Find where the given text appears and provide that cell's center as [x, y] coordinate. 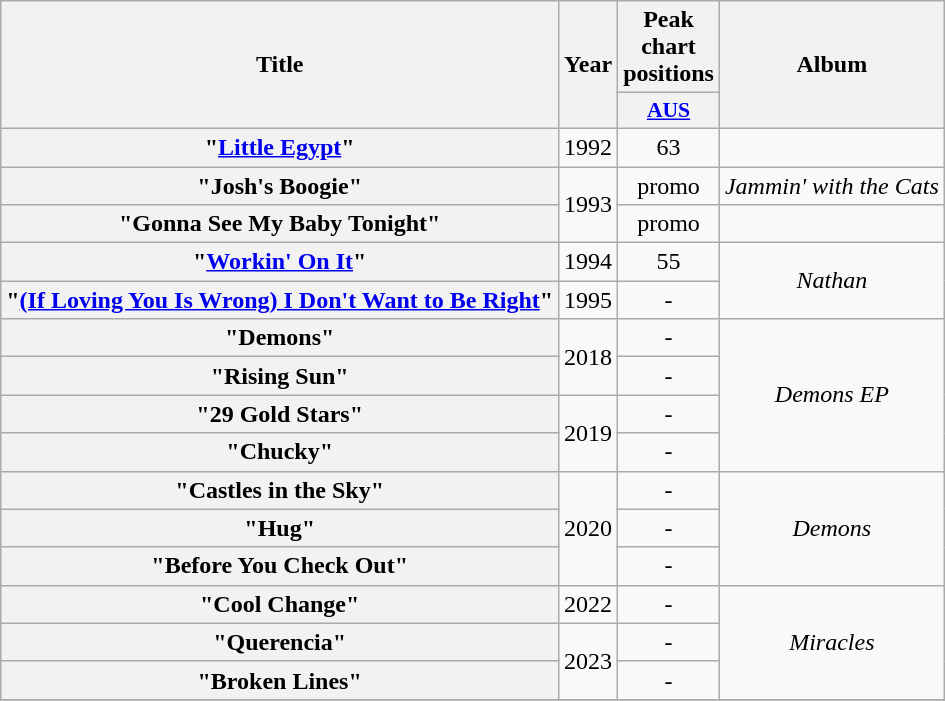
"Little Egypt" [280, 147]
Demons [832, 528]
2020 [588, 528]
2022 [588, 604]
63 [669, 147]
2023 [588, 661]
55 [669, 262]
Peak chart positions [669, 47]
Year [588, 65]
1994 [588, 262]
"Hug" [280, 528]
2019 [588, 433]
"(If Loving You Is Wrong) I Don't Want to Be Right" [280, 300]
Nathan [832, 281]
"Josh's Boogie" [280, 185]
"Demons" [280, 338]
Miracles [832, 642]
"Workin' On It" [280, 262]
"Querencia" [280, 642]
AUS [669, 111]
"Chucky" [280, 452]
"Castles in the Sky" [280, 490]
"Before You Check Out" [280, 566]
"29 Gold Stars" [280, 414]
Jammin' with the Cats [832, 185]
"Broken Lines" [280, 680]
Album [832, 65]
1995 [588, 300]
1992 [588, 147]
"Cool Change" [280, 604]
1993 [588, 204]
"Gonna See My Baby Tonight" [280, 224]
Title [280, 65]
"Rising Sun" [280, 376]
Demons EP [832, 395]
2018 [588, 357]
